Return the (x, y) coordinate for the center point of the cell that contains the specified text.  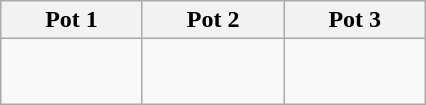
Pot 1 (72, 20)
Pot 2 (213, 20)
Pot 3 (355, 20)
